Identify which cell holds the provided text, then report its [x, y] central coordinate. 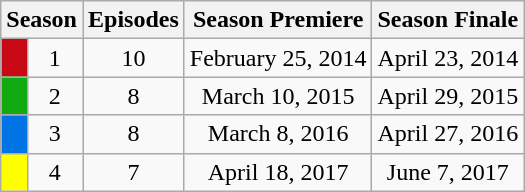
April 23, 2014 [448, 58]
June 7, 2017 [448, 172]
10 [133, 58]
April 27, 2016 [448, 134]
7 [133, 172]
Season Finale [448, 20]
March 10, 2015 [278, 96]
February 25, 2014 [278, 58]
March 8, 2016 [278, 134]
Season Premiere [278, 20]
1 [54, 58]
Episodes [133, 20]
4 [54, 172]
April 18, 2017 [278, 172]
2 [54, 96]
3 [54, 134]
Season [42, 20]
April 29, 2015 [448, 96]
